Output the [x, y] coordinate of the center of the cell containing the given text.  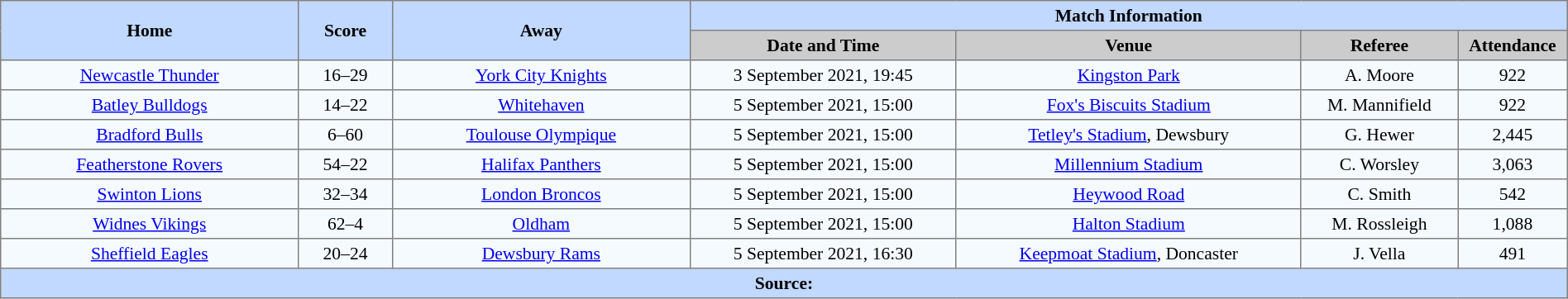
A. Moore [1379, 75]
Fox's Biscuits Stadium [1128, 105]
Widnes Vikings [150, 224]
2,445 [1513, 135]
Millennium Stadium [1128, 164]
3 September 2021, 19:45 [823, 75]
Whitehaven [541, 105]
Away [541, 31]
Score [346, 31]
London Broncos [541, 194]
M. Mannifield [1379, 105]
542 [1513, 194]
Source: [784, 283]
Newcastle Thunder [150, 75]
Match Information [1128, 16]
Attendance [1513, 45]
62–4 [346, 224]
M. Rossleigh [1379, 224]
54–22 [346, 164]
5 September 2021, 16:30 [823, 254]
Kingston Park [1128, 75]
Sheffield Eagles [150, 254]
3,063 [1513, 164]
Venue [1128, 45]
C. Worsley [1379, 164]
Halton Stadium [1128, 224]
491 [1513, 254]
6–60 [346, 135]
Heywood Road [1128, 194]
32–34 [346, 194]
Batley Bulldogs [150, 105]
Tetley's Stadium, Dewsbury [1128, 135]
1,088 [1513, 224]
Swinton Lions [150, 194]
Home [150, 31]
C. Smith [1379, 194]
Oldham [541, 224]
Date and Time [823, 45]
Toulouse Olympique [541, 135]
Keepmoat Stadium, Doncaster [1128, 254]
York City Knights [541, 75]
Featherstone Rovers [150, 164]
Dewsbury Rams [541, 254]
20–24 [346, 254]
14–22 [346, 105]
Halifax Panthers [541, 164]
Bradford Bulls [150, 135]
Referee [1379, 45]
16–29 [346, 75]
J. Vella [1379, 254]
G. Hewer [1379, 135]
